For the text-containing cell, return its midpoint in [X, Y] coordinate format. 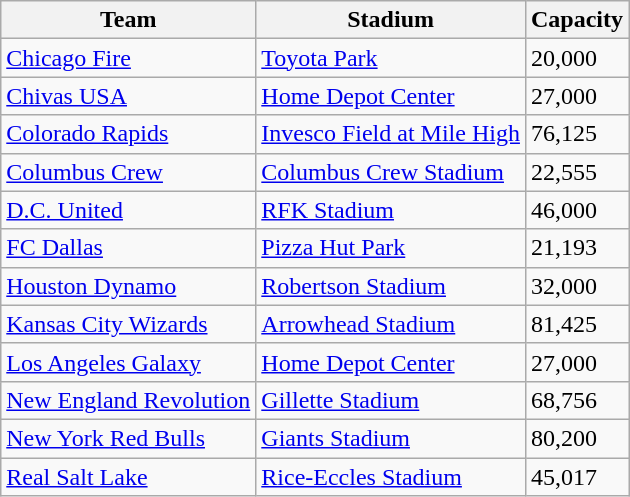
FC Dallas [128, 248]
Invesco Field at Mile High [391, 134]
Giants Stadium [391, 438]
Robertson Stadium [391, 286]
46,000 [576, 210]
Chivas USA [128, 96]
New England Revolution [128, 400]
Kansas City Wizards [128, 324]
Chicago Fire [128, 58]
21,193 [576, 248]
Los Angeles Galaxy [128, 362]
81,425 [576, 324]
Capacity [576, 20]
Columbus Crew Stadium [391, 172]
80,200 [576, 438]
Pizza Hut Park [391, 248]
Toyota Park [391, 58]
Gillette Stadium [391, 400]
New York Red Bulls [128, 438]
RFK Stadium [391, 210]
Rice-Eccles Stadium [391, 477]
76,125 [576, 134]
Arrowhead Stadium [391, 324]
Colorado Rapids [128, 134]
20,000 [576, 58]
Stadium [391, 20]
22,555 [576, 172]
Real Salt Lake [128, 477]
45,017 [576, 477]
32,000 [576, 286]
Team [128, 20]
Houston Dynamo [128, 286]
Columbus Crew [128, 172]
D.C. United [128, 210]
68,756 [576, 400]
